Locate the cell with the specified text and output its [X, Y] center coordinate. 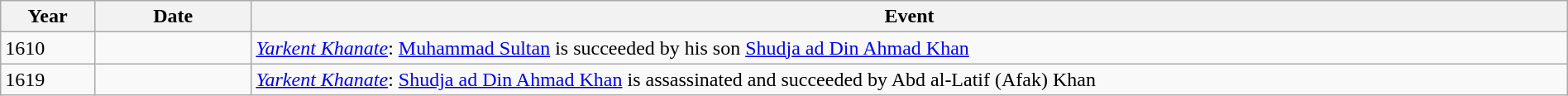
1610 [48, 48]
Event [910, 17]
Yarkent Khanate: Muhammad Sultan is succeeded by his son Shudja ad Din Ahmad Khan [910, 48]
Date [172, 17]
1619 [48, 79]
Year [48, 17]
Yarkent Khanate: Shudja ad Din Ahmad Khan is assassinated and succeeded by Abd al-Latif (Afak) Khan [910, 79]
